Extract the (X, Y) coordinate from the center of the cell holding the provided text.  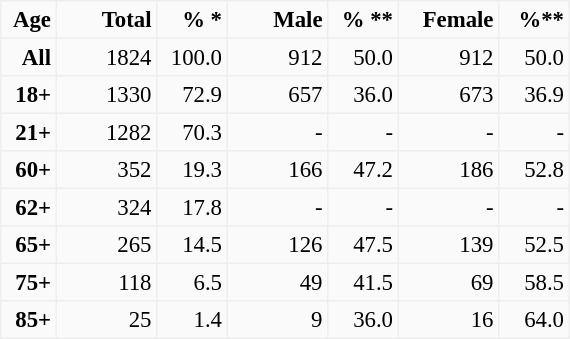
100.0 (192, 57)
21+ (29, 132)
25 (106, 320)
265 (106, 245)
1.4 (192, 320)
64.0 (534, 320)
49 (277, 282)
Male (277, 20)
All (29, 57)
673 (448, 95)
%** (534, 20)
75+ (29, 282)
47.2 (363, 170)
1824 (106, 57)
52.8 (534, 170)
18+ (29, 95)
36.9 (534, 95)
70.3 (192, 132)
Total (106, 20)
1282 (106, 132)
17.8 (192, 207)
% ** (363, 20)
16 (448, 320)
166 (277, 170)
41.5 (363, 282)
324 (106, 207)
Age (29, 20)
85+ (29, 320)
657 (277, 95)
118 (106, 282)
9 (277, 320)
1330 (106, 95)
60+ (29, 170)
14.5 (192, 245)
186 (448, 170)
47.5 (363, 245)
352 (106, 170)
% * (192, 20)
69 (448, 282)
72.9 (192, 95)
52.5 (534, 245)
19.3 (192, 170)
126 (277, 245)
Female (448, 20)
62+ (29, 207)
58.5 (534, 282)
139 (448, 245)
65+ (29, 245)
6.5 (192, 282)
